Return the (x, y) coordinate for the center point of the cell that contains the specified text.  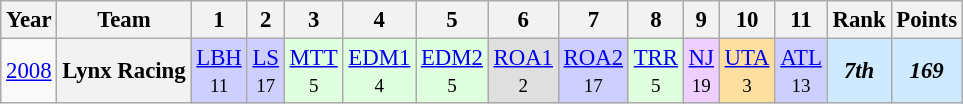
NJ19 (701, 72)
2008 (29, 72)
2 (266, 20)
11 (801, 20)
ROA12 (523, 72)
LS17 (266, 72)
ATL13 (801, 72)
10 (747, 20)
Year (29, 20)
ROA217 (593, 72)
7th (859, 72)
TRR5 (656, 72)
8 (656, 20)
7 (593, 20)
9 (701, 20)
UTA3 (747, 72)
Points (926, 20)
6 (523, 20)
1 (219, 20)
MTT5 (314, 72)
Lynx Racing (124, 72)
169 (926, 72)
5 (452, 20)
EDM25 (452, 72)
EDM14 (380, 72)
3 (314, 20)
Team (124, 20)
4 (380, 20)
LBH11 (219, 72)
Rank (859, 20)
